Return the [x, y] coordinate for the center point of the cell that contains the specified text.  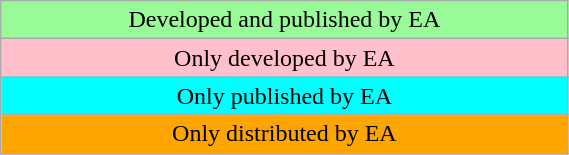
Only distributed by EA [284, 134]
Only developed by EA [284, 58]
Developed and published by EA [284, 20]
Only published by EA [284, 96]
